Identify which cell holds the provided text, then report its (X, Y) central coordinate. 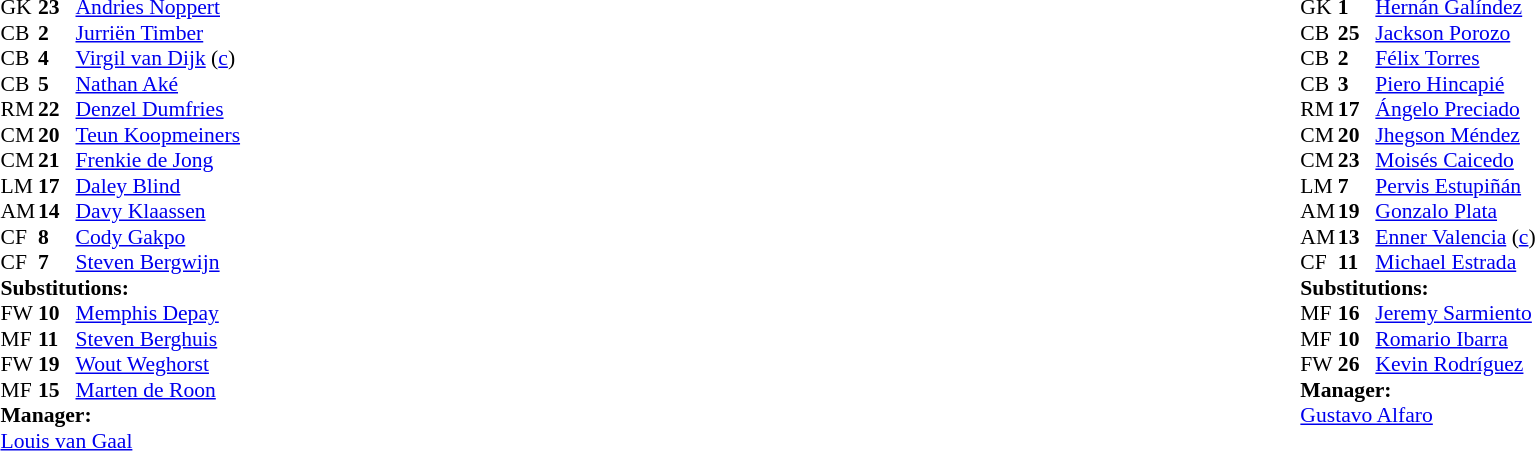
Steven Bergwijn (158, 263)
23 (1357, 161)
Gonzalo Plata (1455, 211)
Daley Blind (158, 186)
8 (57, 237)
3 (1357, 84)
21 (57, 161)
Frenkie de Jong (158, 161)
Gustavo Alfaro (1418, 415)
Jackson Porozo (1455, 33)
26 (1357, 365)
Michael Estrada (1455, 263)
Kevin Rodríguez (1455, 365)
Jurriën Timber (158, 33)
Pervis Estupiñán (1455, 186)
Jeremy Sarmiento (1455, 313)
Ángelo Preciado (1455, 109)
Wout Weghorst (158, 365)
Davy Klaassen (158, 211)
13 (1357, 237)
16 (1357, 313)
14 (57, 211)
Marten de Roon (158, 390)
4 (57, 59)
Félix Torres (1455, 59)
Moisés Caicedo (1455, 161)
5 (57, 84)
Cody Gakpo (158, 237)
Steven Berghuis (158, 339)
25 (1357, 33)
Teun Koopmeiners (158, 135)
Nathan Aké (158, 84)
Denzel Dumfries (158, 109)
15 (57, 390)
Enner Valencia (c) (1455, 237)
22 (57, 109)
Piero Hincapié (1455, 84)
Virgil van Dijk (c) (158, 59)
Memphis Depay (158, 313)
Romario Ibarra (1455, 339)
Jhegson Méndez (1455, 135)
